For the text-containing cell, return its midpoint in (x, y) coordinate format. 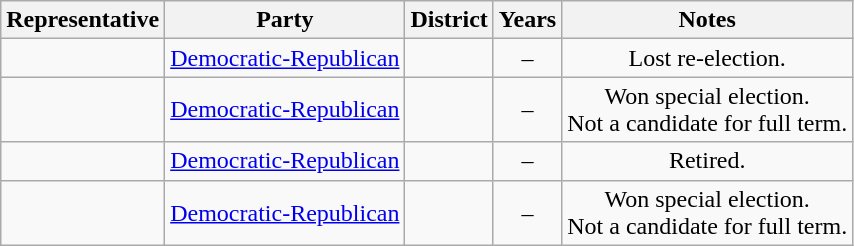
Representative (83, 20)
Years (527, 20)
Party (285, 20)
Retired. (708, 161)
Lost re-election. (708, 58)
District (449, 20)
Notes (708, 20)
